Determine the [x, y] coordinate at the center of the cell enclosing the given text.  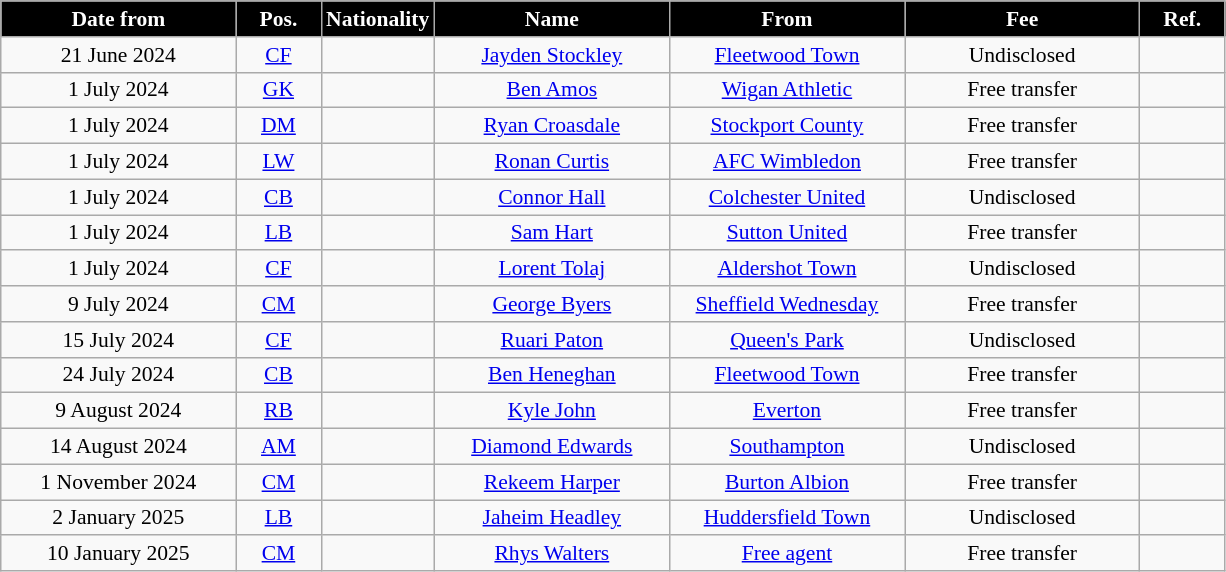
Pos. [278, 19]
21 June 2024 [118, 55]
Stockport County [786, 126]
Ronan Curtis [552, 162]
9 July 2024 [118, 304]
Everton [786, 411]
Aldershot Town [786, 269]
Sutton United [786, 233]
Colchester United [786, 197]
GK [278, 90]
10 January 2025 [118, 554]
LW [278, 162]
Fee [1022, 19]
Lorent Tolaj [552, 269]
Kyle John [552, 411]
Connor Hall [552, 197]
Ben Heneghan [552, 375]
Southampton [786, 447]
Wigan Athletic [786, 90]
Sheffield Wednesday [786, 304]
From [786, 19]
2 January 2025 [118, 518]
Name [552, 19]
14 August 2024 [118, 447]
24 July 2024 [118, 375]
Diamond Edwards [552, 447]
Queen's Park [786, 340]
RB [278, 411]
George Byers [552, 304]
1 November 2024 [118, 482]
9 August 2024 [118, 411]
Nationality [378, 19]
AM [278, 447]
15 July 2024 [118, 340]
Rhys Walters [552, 554]
Rekeem Harper [552, 482]
Burton Albion [786, 482]
Ryan Croasdale [552, 126]
AFC Wimbledon [786, 162]
Sam Hart [552, 233]
Ruari Paton [552, 340]
DM [278, 126]
Huddersfield Town [786, 518]
Jayden Stockley [552, 55]
Jaheim Headley [552, 518]
Date from [118, 19]
Free agent [786, 554]
Ref. [1182, 19]
Ben Amos [552, 90]
